Return the (X, Y) coordinate for the center point of the cell that contains the specified text.  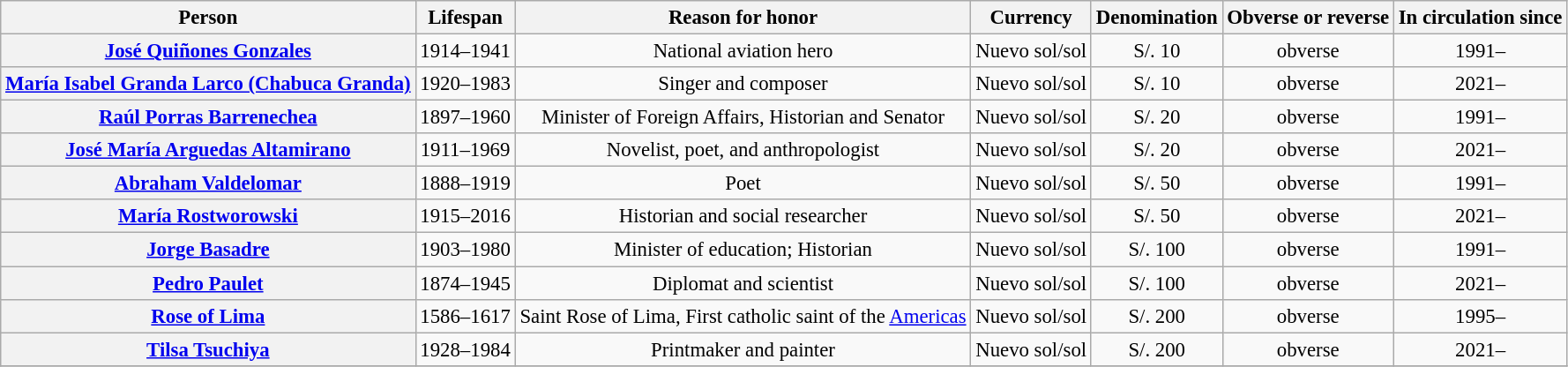
Raúl Porras Barrenechea (208, 117)
1586–1617 (466, 316)
Denomination (1157, 18)
1897–1960 (466, 117)
Currency (1032, 18)
Poet (743, 183)
Lifespan (466, 18)
1928–1984 (466, 349)
1920–1983 (466, 84)
Diplomat and scientist (743, 283)
Rose of Lima (208, 316)
Novelist, poet, and anthropologist (743, 150)
1903–1980 (466, 250)
Minister of education; Historian (743, 250)
1914–1941 (466, 51)
National aviation hero (743, 51)
Pedro Paulet (208, 283)
María Rostworowski (208, 216)
Saint Rose of Lima, First catholic saint of the Americas (743, 316)
1874–1945 (466, 283)
Abraham Valdelomar (208, 183)
1995– (1480, 316)
Person (208, 18)
1915–2016 (466, 216)
Jorge Basadre (208, 250)
José Quiñones Gonzales (208, 51)
In circulation since (1480, 18)
1888–1919 (466, 183)
Reason for honor (743, 18)
José María Arguedas Altamirano (208, 150)
Minister of Foreign Affairs, Historian and Senator (743, 117)
Tilsa Tsuchiya (208, 349)
Singer and composer (743, 84)
Historian and social researcher (743, 216)
1911–1969 (466, 150)
Obverse or reverse (1308, 18)
Printmaker and painter (743, 349)
María Isabel Granda Larco (Chabuca Granda) (208, 84)
